Return the [X, Y] coordinate for the center point of the cell that contains the specified text.  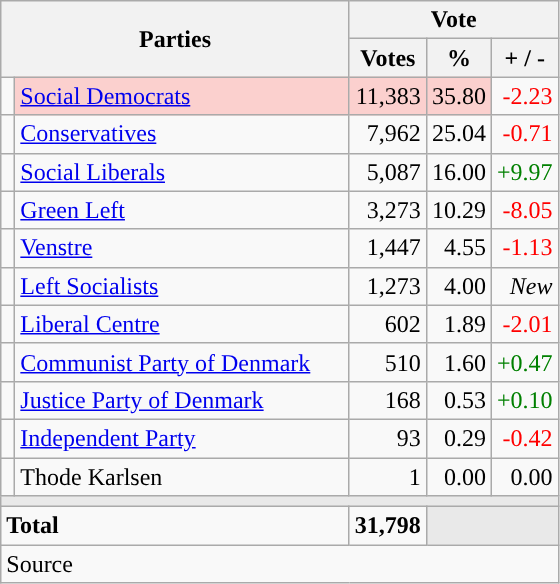
-2.01 [524, 324]
168 [388, 400]
93 [388, 438]
4.55 [458, 248]
Thode Karlsen [182, 477]
Conservatives [182, 134]
5,087 [388, 172]
-1.13 [524, 248]
Justice Party of Denmark [182, 400]
1,447 [388, 248]
Votes [388, 58]
Left Socialists [182, 286]
% [458, 58]
+0.10 [524, 400]
4.00 [458, 286]
Green Left [182, 210]
510 [388, 362]
Source [280, 564]
Liberal Centre [182, 324]
Parties [176, 39]
Communist Party of Denmark [182, 362]
10.29 [458, 210]
-8.05 [524, 210]
7,962 [388, 134]
25.04 [458, 134]
1 [388, 477]
Total [176, 526]
-0.71 [524, 134]
+ / - [524, 58]
1,273 [388, 286]
1.89 [458, 324]
Independent Party [182, 438]
New [524, 286]
Vote [454, 20]
16.00 [458, 172]
1.60 [458, 362]
Social Liberals [182, 172]
602 [388, 324]
31,798 [388, 526]
+0.47 [524, 362]
35.80 [458, 96]
-0.42 [524, 438]
0.29 [458, 438]
0.53 [458, 400]
3,273 [388, 210]
Social Democrats [182, 96]
Venstre [182, 248]
+9.97 [524, 172]
-2.23 [524, 96]
11,383 [388, 96]
